Search for the cell housing the specified text and yield its (x, y) center coordinate. 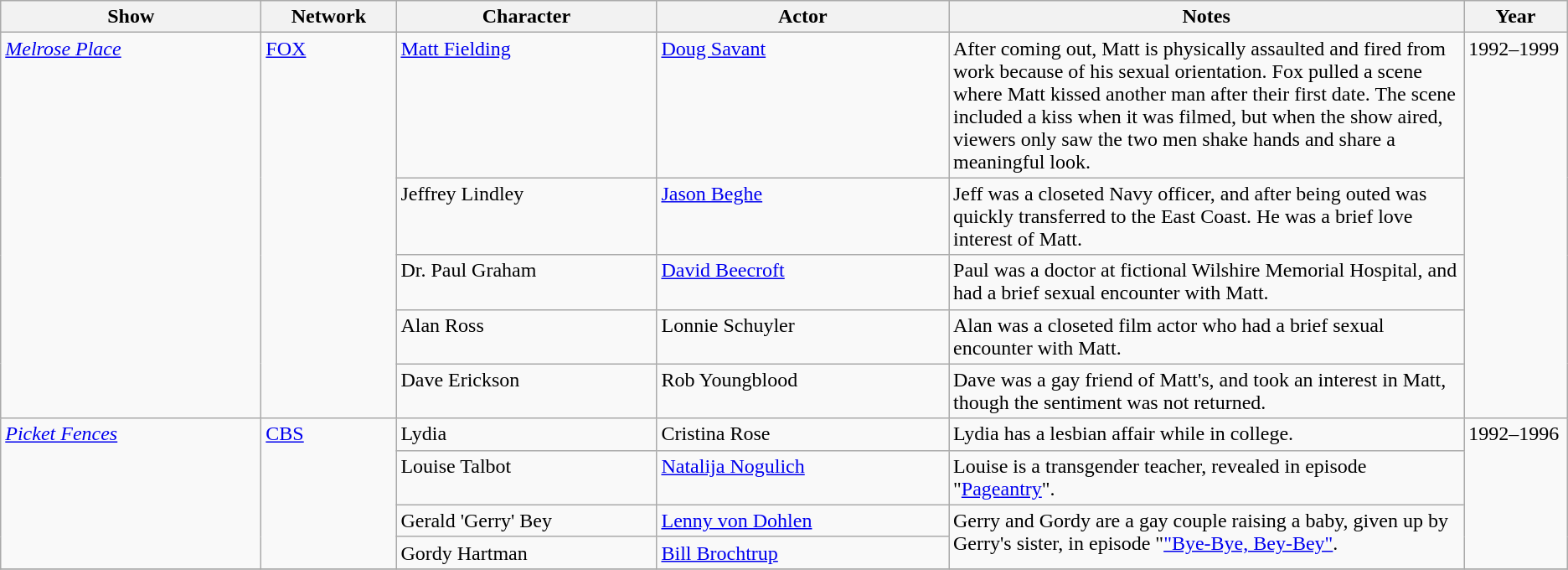
Alan Ross (526, 337)
CBS (328, 493)
Notes (1206, 17)
Dave Erickson (526, 391)
1992–1996 (1516, 493)
Gordy Hartman (526, 552)
FOX (328, 225)
Melrose Place (131, 225)
Gerald 'Gerry' Bey (526, 521)
Doug Savant (802, 106)
Natalija Nogulich (802, 478)
Show (131, 17)
1992–1999 (1516, 225)
Lydia (526, 434)
Actor (802, 17)
Jason Beghe (802, 216)
Dr. Paul Graham (526, 282)
Lenny von Dohlen (802, 521)
Gerry and Gordy are a gay couple raising a baby, given up by Gerry's sister, in episode ""Bye-Bye, Bey-Bey". (1206, 536)
Dave was a gay friend of Matt's, and took an interest in Matt, though the sentiment was not returned. (1206, 391)
Lydia has a lesbian affair while in college. (1206, 434)
Alan was a closeted film actor who had a brief sexual encounter with Matt. (1206, 337)
Jeff was a closeted Navy officer, and after being outed was quickly transferred to the East Coast. He was a brief love interest of Matt. (1206, 216)
Rob Youngblood (802, 391)
Louise Talbot (526, 478)
Matt Fielding (526, 106)
Bill Brochtrup (802, 552)
Network (328, 17)
David Beecroft (802, 282)
Picket Fences (131, 493)
Louise is a transgender teacher, revealed in episode "Pageantry". (1206, 478)
Cristina Rose (802, 434)
Jeffrey Lindley (526, 216)
Character (526, 17)
Year (1516, 17)
Lonnie Schuyler (802, 337)
Paul was a doctor at fictional Wilshire Memorial Hospital, and had a brief sexual encounter with Matt. (1206, 282)
